Detect which cell encompasses the target text, then output its [X, Y] center coordinate. 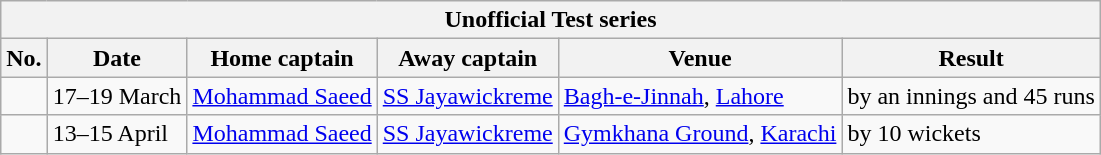
Venue [700, 58]
Gymkhana Ground, Karachi [700, 134]
17–19 March [117, 96]
by an innings and 45 runs [971, 96]
Away captain [468, 58]
Home captain [282, 58]
Bagh-e-Jinnah, Lahore [700, 96]
by 10 wickets [971, 134]
Result [971, 58]
13–15 April [117, 134]
No. [24, 58]
Date [117, 58]
Unofficial Test series [551, 20]
